Output the (x, y) coordinate of the center of the cell containing the given text.  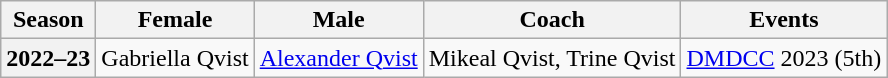
Male (338, 20)
Season (48, 20)
Mikeal Qvist, Trine Qvist (552, 58)
Events (784, 20)
Female (175, 20)
DMDCC 2023 (5th) (784, 58)
2022–23 (48, 58)
Alexander Qvist (338, 58)
Coach (552, 20)
Gabriella Qvist (175, 58)
